Provide the [x, y] coordinate of the cell's center where the given text is located.  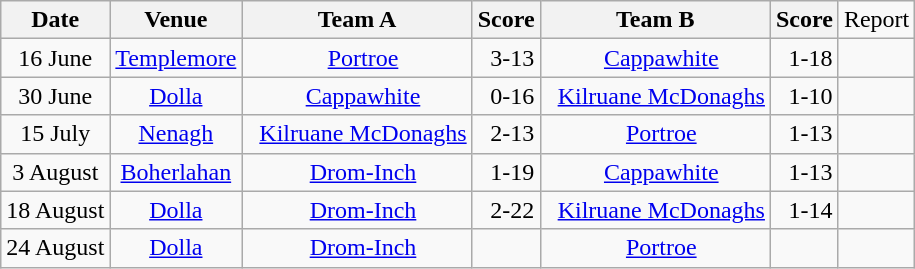
Boherlahan [176, 172]
Templemore [176, 58]
3-13 [506, 58]
Team B [655, 20]
3 August [56, 172]
30 June [56, 96]
0-16 [506, 96]
18 August [56, 210]
1-18 [804, 58]
Team A [357, 20]
24 August [56, 248]
1-19 [506, 172]
Date [56, 20]
2-22 [506, 210]
16 June [56, 58]
2-13 [506, 134]
Report [876, 20]
15 July [56, 134]
1-14 [804, 210]
Nenagh [176, 134]
1-10 [804, 96]
Venue [176, 20]
